Extract the (x, y) coordinate from the center of the cell holding the provided text.  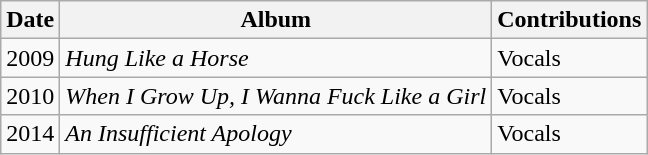
Contributions (570, 20)
2010 (30, 96)
Hung Like a Horse (276, 58)
2014 (30, 134)
Album (276, 20)
An Insufficient Apology (276, 134)
2009 (30, 58)
Date (30, 20)
When I Grow Up, I Wanna Fuck Like a Girl (276, 96)
